Capture the cell that displays the provided text and extract its [X, Y] central coordinate. 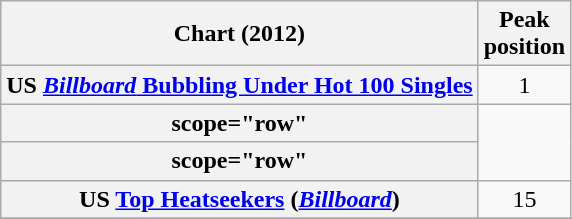
15 [524, 199]
US Top Heatseekers (Billboard) [240, 199]
1 [524, 85]
US Billboard Bubbling Under Hot 100 Singles [240, 85]
Peakposition [524, 34]
Chart (2012) [240, 34]
